Search for the cell housing the specified text and yield its (x, y) center coordinate. 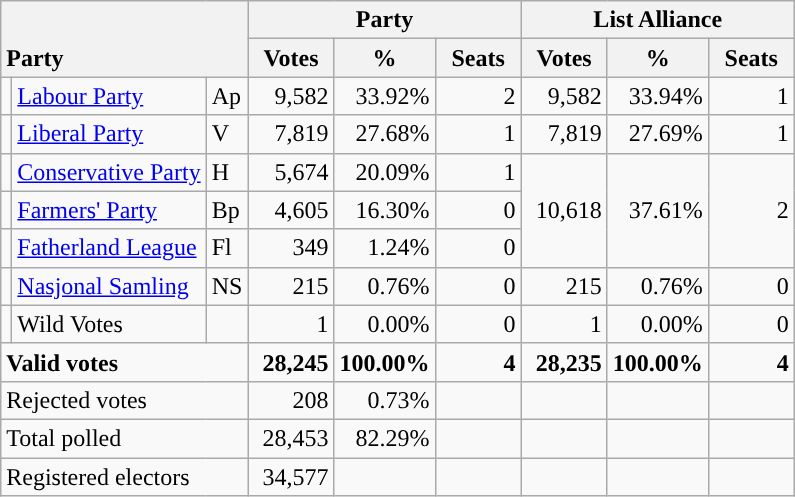
Total polled (124, 438)
27.68% (384, 134)
Bp (227, 210)
Fatherland League (109, 248)
Farmers' Party (109, 210)
82.29% (384, 438)
10,618 (564, 210)
37.61% (658, 210)
349 (291, 248)
208 (291, 400)
Nasjonal Samling (109, 286)
28,453 (291, 438)
Liberal Party (109, 134)
33.92% (384, 96)
V (227, 134)
0.73% (384, 400)
16.30% (384, 210)
List Alliance (658, 20)
Rejected votes (124, 400)
33.94% (658, 96)
Fl (227, 248)
H (227, 172)
Labour Party (109, 96)
NS (227, 286)
1.24% (384, 248)
Valid votes (124, 362)
34,577 (291, 477)
Wild Votes (109, 324)
27.69% (658, 134)
20.09% (384, 172)
28,235 (564, 362)
4,605 (291, 210)
28,245 (291, 362)
Registered electors (124, 477)
5,674 (291, 172)
Conservative Party (109, 172)
Ap (227, 96)
